For the text-containing cell, return its midpoint in [X, Y] coordinate format. 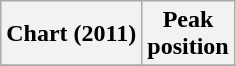
Peakposition [188, 34]
Chart (2011) [72, 34]
